Pinpoint the cell where the given text exists, returning its [x, y] midpoint coordinate. 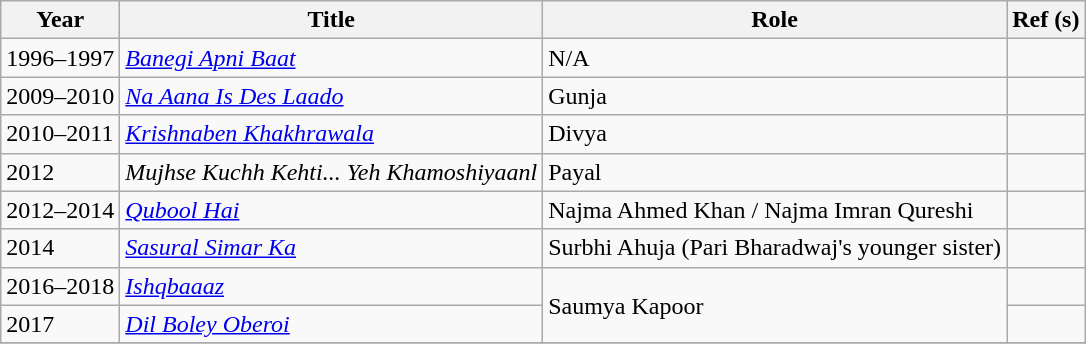
Gunja [775, 96]
Na Aana Is Des Laado [332, 96]
2012–2014 [60, 210]
2010–2011 [60, 134]
Dil Boley Oberoi [332, 324]
Krishnaben Khakhrawala [332, 134]
Divya [775, 134]
2014 [60, 248]
Year [60, 20]
Najma Ahmed Khan / Najma Imran Qureshi [775, 210]
Ref (s) [1046, 20]
N/A [775, 58]
Mujhse Kuchh Kehti... Yeh Khamoshiyaanl [332, 172]
Ishqbaaaz [332, 286]
Surbhi Ahuja (Pari Bharadwaj's younger sister) [775, 248]
Saumya Kapoor [775, 305]
Qubool Hai [332, 210]
Title [332, 20]
Payal [775, 172]
2009–2010 [60, 96]
1996–1997 [60, 58]
2017 [60, 324]
Banegi Apni Baat [332, 58]
Sasural Simar Ka [332, 248]
2016–2018 [60, 286]
Role [775, 20]
2012 [60, 172]
